From the cell containing the given text, extract its center point as [X, Y] coordinate. 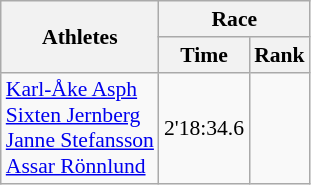
Athletes [80, 36]
Karl-Åke AsphSixten JernbergJanne StefanssonAssar Rönnlund [80, 128]
Time [204, 55]
2'18:34.6 [204, 128]
Race [234, 19]
Rank [280, 55]
